For the text-containing cell, return its midpoint in (X, Y) coordinate format. 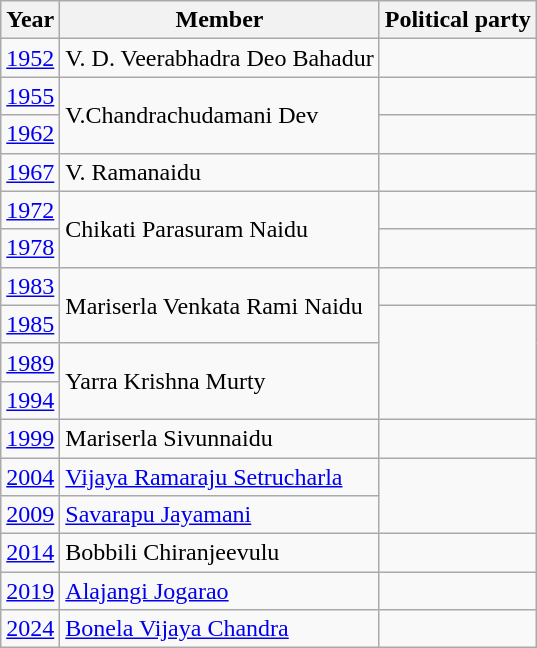
Year (30, 20)
2004 (30, 477)
1962 (30, 134)
Bobbili Chiranjeevulu (220, 553)
Yarra Krishna Murty (220, 381)
Alajangi Jogarao (220, 591)
2009 (30, 515)
V.Chandrachudamani Dev (220, 115)
Political party (458, 20)
1985 (30, 324)
1978 (30, 248)
1983 (30, 286)
Savarapu Jayamani (220, 515)
1952 (30, 58)
Chikati Parasuram Naidu (220, 229)
1972 (30, 210)
2024 (30, 629)
V. Ramanaidu (220, 172)
2014 (30, 553)
Bonela Vijaya Chandra (220, 629)
2019 (30, 591)
1955 (30, 96)
1994 (30, 400)
1999 (30, 438)
Member (220, 20)
1989 (30, 362)
1967 (30, 172)
V. D. Veerabhadra Deo Bahadur (220, 58)
Mariserla Sivunnaidu (220, 438)
Vijaya Ramaraju Setrucharla (220, 477)
Mariserla Venkata Rami Naidu (220, 305)
